For the text-containing cell, return its midpoint in [x, y] coordinate format. 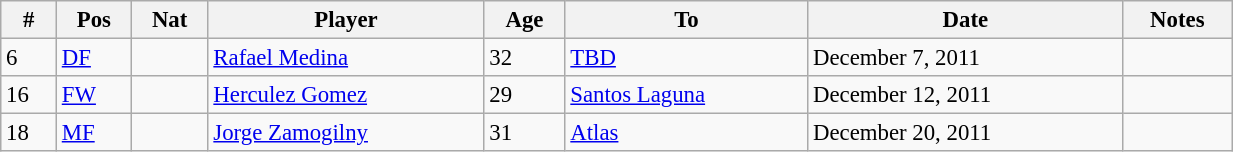
Pos [94, 20]
18 [29, 133]
FW [94, 95]
31 [524, 133]
6 [29, 58]
29 [524, 95]
Rafael Medina [346, 58]
TBD [686, 58]
December 12, 2011 [966, 95]
# [29, 20]
Herculez Gomez [346, 95]
Player [346, 20]
Santos Laguna [686, 95]
DF [94, 58]
MF [94, 133]
December 20, 2011 [966, 133]
32 [524, 58]
December 7, 2011 [966, 58]
16 [29, 95]
To [686, 20]
Age [524, 20]
Jorge Zamogilny [346, 133]
Atlas [686, 133]
Nat [170, 20]
Date [966, 20]
Notes [1178, 20]
